Output the (X, Y) coordinate of the center of the cell containing the given text.  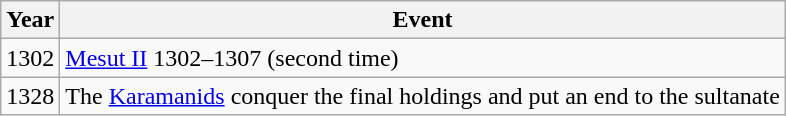
The Karamanids conquer the final holdings and put an end to the sultanate (423, 96)
1328 (30, 96)
1302 (30, 58)
Year (30, 20)
Mesut II 1302–1307 (second time) (423, 58)
Event (423, 20)
